Return the (x, y) coordinate for the center point of the cell that contains the specified text.  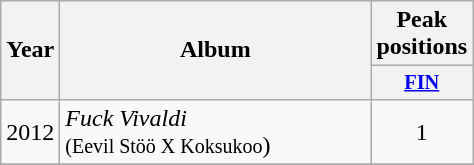
FIN (422, 83)
Album (216, 50)
2012 (30, 132)
Year (30, 50)
Fuck Vivaldi (Eevil Stöö X Koksukoo) (216, 132)
1 (422, 132)
Peak positions (422, 34)
